Detect which cell encompasses the target text, then output its [x, y] center coordinate. 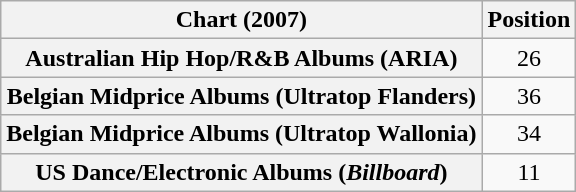
Chart (2007) [242, 20]
34 [529, 134]
Belgian Midprice Albums (Ultratop Wallonia) [242, 134]
26 [529, 58]
US Dance/Electronic Albums (Billboard) [242, 172]
Australian Hip Hop/R&B Albums (ARIA) [242, 58]
11 [529, 172]
Position [529, 20]
Belgian Midprice Albums (Ultratop Flanders) [242, 96]
36 [529, 96]
